Return the [x, y] coordinate for the center point of the cell that contains the specified text.  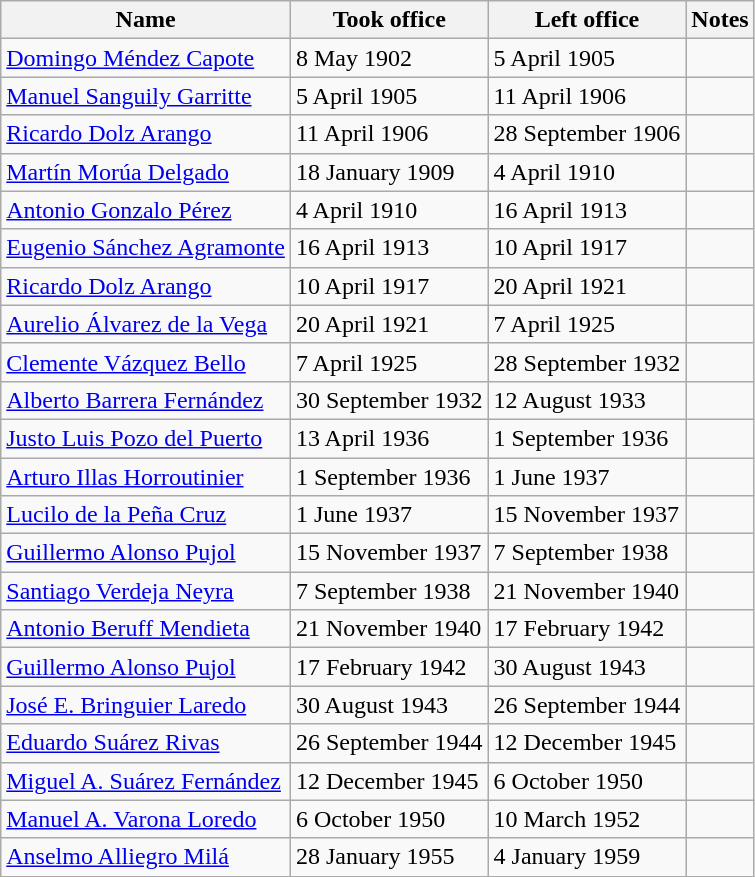
8 May 1902 [389, 58]
Notes [720, 20]
Eugenio Sánchez Agramonte [146, 248]
Miguel A. Suárez Fernández [146, 781]
4 January 1959 [587, 857]
Manuel A. Varona Loredo [146, 819]
Took office [389, 20]
José E. Bringuier Laredo [146, 705]
Lucilo de la Peña Cruz [146, 515]
Justo Luis Pozo del Puerto [146, 438]
28 September 1906 [587, 134]
Antonio Gonzalo Pérez [146, 210]
Name [146, 20]
Martín Morúa Delgado [146, 172]
30 September 1932 [389, 400]
12 August 1933 [587, 400]
28 January 1955 [389, 857]
Arturo Illas Horroutinier [146, 477]
Eduardo Suárez Rivas [146, 743]
Anselmo Alliegro Milá [146, 857]
28 September 1932 [587, 362]
Left office [587, 20]
Antonio Beruff Mendieta [146, 629]
Domingo Méndez Capote [146, 58]
13 April 1936 [389, 438]
Santiago Verdeja Neyra [146, 591]
Aurelio Álvarez de la Vega [146, 324]
Clemente Vázquez Bello [146, 362]
18 January 1909 [389, 172]
Manuel Sanguily Garritte [146, 96]
Alberto Barrera Fernández [146, 400]
10 March 1952 [587, 819]
